Find where the given text appears and provide that cell's center as (X, Y) coordinate. 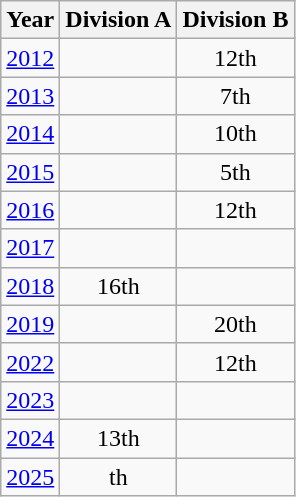
2016 (30, 210)
Division B (236, 20)
16th (118, 286)
2017 (30, 248)
2018 (30, 286)
2023 (30, 400)
13th (118, 438)
2025 (30, 477)
2014 (30, 134)
2019 (30, 324)
5th (236, 172)
10th (236, 134)
2013 (30, 96)
20th (236, 324)
2024 (30, 438)
2022 (30, 362)
Division A (118, 20)
Year (30, 20)
2015 (30, 172)
2012 (30, 58)
7th (236, 96)
th (118, 477)
